Return the [x, y] coordinate for the center point of the cell that contains the specified text.  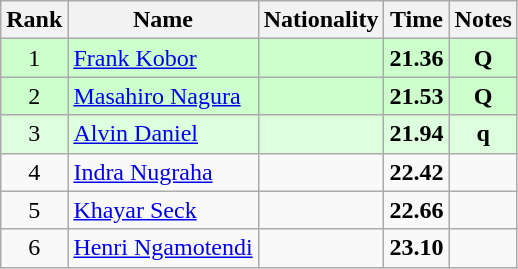
23.10 [416, 248]
Nationality [321, 20]
Name [163, 20]
3 [34, 134]
5 [34, 210]
Notes [483, 20]
6 [34, 248]
4 [34, 172]
Time [416, 20]
22.42 [416, 172]
q [483, 134]
Indra Nugraha [163, 172]
Alvin Daniel [163, 134]
Masahiro Nagura [163, 96]
21.53 [416, 96]
22.66 [416, 210]
21.36 [416, 58]
Frank Kobor [163, 58]
2 [34, 96]
1 [34, 58]
21.94 [416, 134]
Henri Ngamotendi [163, 248]
Rank [34, 20]
Khayar Seck [163, 210]
